Return [X, Y] of the center of cell containing provided text 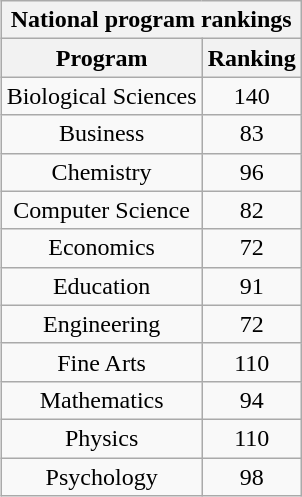
83 [252, 134]
Education [102, 286]
94 [252, 400]
140 [252, 96]
Physics [102, 438]
Program [102, 58]
Business [102, 134]
Ranking [252, 58]
National program rankings [151, 20]
Economics [102, 248]
91 [252, 286]
96 [252, 172]
82 [252, 210]
Chemistry [102, 172]
Mathematics [102, 400]
98 [252, 477]
Biological Sciences [102, 96]
Computer Science [102, 210]
Fine Arts [102, 362]
Engineering [102, 324]
Psychology [102, 477]
